Output the (X, Y) coordinate of the center of the cell containing the given text.  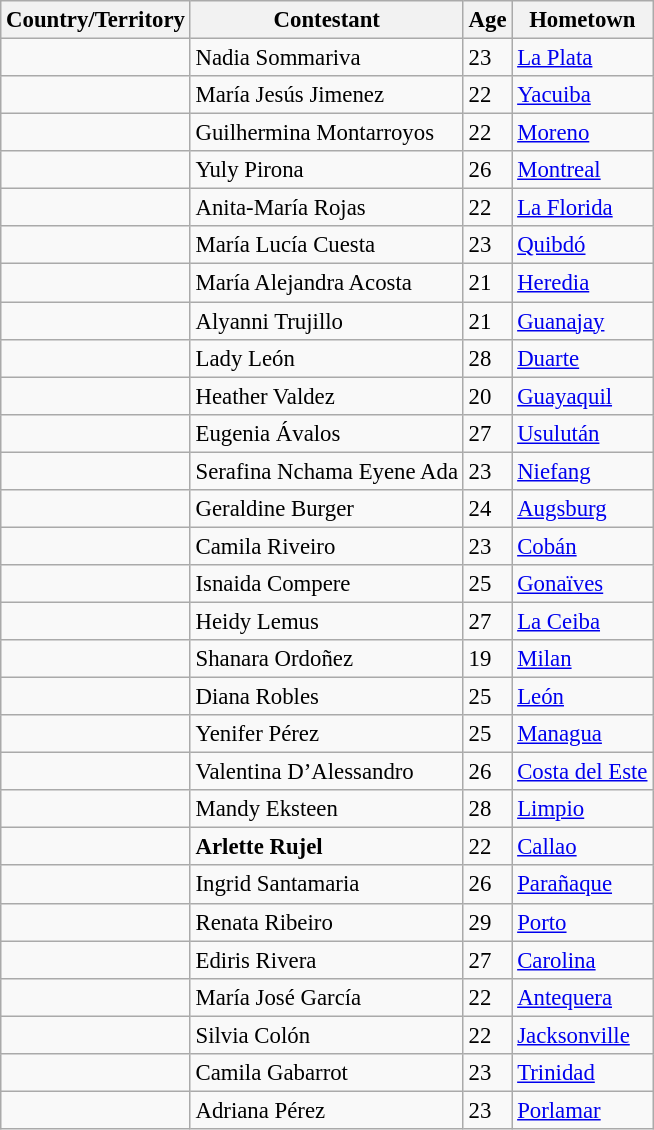
Milan (582, 659)
24 (488, 509)
Duarte (582, 358)
Porto (582, 922)
Guilhermina Montarroyos (326, 133)
Geraldine Burger (326, 509)
Nadia Sommariva (326, 58)
Age (488, 20)
Heather Valdez (326, 396)
Serafina Nchama Eyene Ada (326, 471)
Cobán (582, 546)
María Alejandra Acosta (326, 283)
Niefang (582, 471)
Camila Riveiro (326, 546)
La Ceiba (582, 621)
29 (488, 922)
Quibdó (582, 245)
María Lucía Cuesta (326, 245)
Gonaïves (582, 584)
Yacuiba (582, 95)
Silvia Colón (326, 1035)
Montreal (582, 170)
Parañaque (582, 885)
Yuly Pirona (326, 170)
Moreno (582, 133)
Arlette Rujel (326, 847)
Alyanni Trujillo (326, 321)
Renata Ribeiro (326, 922)
María Jesús Jimenez (326, 95)
Callao (582, 847)
Hometown (582, 20)
La Florida (582, 208)
Heredia (582, 283)
Costa del Este (582, 772)
Antequera (582, 997)
La Plata (582, 58)
Heidy Lemus (326, 621)
Augsburg (582, 509)
María José García (326, 997)
Guayaquil (582, 396)
Camila Gabarrot (326, 1073)
Jacksonville (582, 1035)
Anita-María Rojas (326, 208)
19 (488, 659)
Isnaida Compere (326, 584)
Ingrid Santamaria (326, 885)
Carolina (582, 960)
Eugenia Ávalos (326, 433)
Adriana Pérez (326, 1110)
Managua (582, 734)
Contestant (326, 20)
20 (488, 396)
Country/Territory (96, 20)
Lady León (326, 358)
Diana Robles (326, 697)
Shanara Ordoñez (326, 659)
Trinidad (582, 1073)
Usulután (582, 433)
Porlamar (582, 1110)
León (582, 697)
Mandy Eksteen (326, 809)
Guanajay (582, 321)
Limpio (582, 809)
Ediris Rivera (326, 960)
Valentina D’Alessandro (326, 772)
Yenifer Pérez (326, 734)
